Output the [X, Y] coordinate of the center of the cell containing the given text.  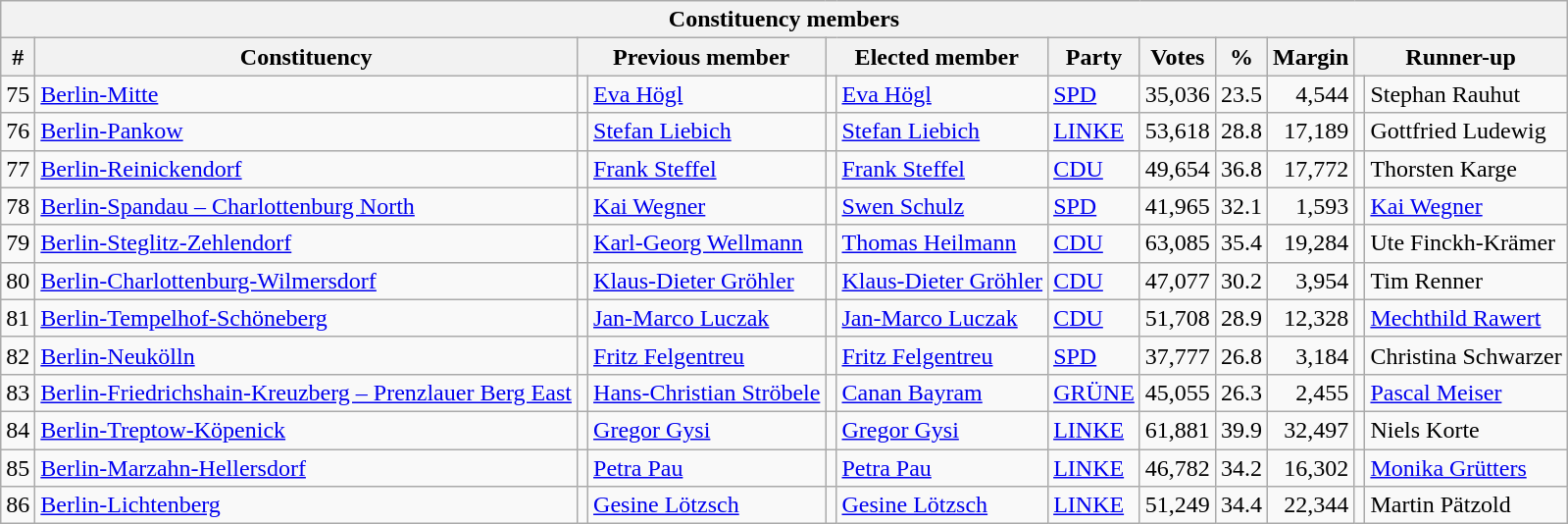
Votes [1177, 57]
Berlin-Tempelhof-Schöneberg [306, 318]
Ute Finckh-Krämer [1466, 243]
Berlin-Charlottenburg-Wilmersdorf [306, 281]
Canan Bayram [942, 393]
Berlin-Pankow [306, 131]
75 [18, 94]
17,189 [1310, 131]
51,708 [1177, 318]
34.2 [1241, 468]
32.1 [1241, 206]
4,544 [1310, 94]
Thomas Heilmann [942, 243]
Pascal Meiser [1466, 393]
81 [18, 318]
78 [18, 206]
37,777 [1177, 355]
Margin [1310, 57]
Stephan Rauhut [1466, 94]
77 [18, 169]
2,455 [1310, 393]
22,344 [1310, 505]
84 [18, 430]
17,772 [1310, 169]
Swen Schulz [942, 206]
86 [18, 505]
19,284 [1310, 243]
45,055 [1177, 393]
Constituency members [784, 20]
35.4 [1241, 243]
82 [18, 355]
Mechthild Rawert [1466, 318]
Berlin-Reinickendorf [306, 169]
Hans-Christian Ströbele [707, 393]
Berlin-Treptow-Köpenick [306, 430]
Berlin-Neukölln [306, 355]
63,085 [1177, 243]
Berlin-Spandau – Charlottenburg North [306, 206]
Berlin-Friedrichshain-Kreuzberg – Prenzlauer Berg East [306, 393]
Tim Renner [1466, 281]
35,036 [1177, 94]
1,593 [1310, 206]
Berlin-Steglitz-Zehlendorf [306, 243]
53,618 [1177, 131]
61,881 [1177, 430]
49,654 [1177, 169]
34.4 [1241, 505]
Martin Pätzold [1466, 505]
28.9 [1241, 318]
47,077 [1177, 281]
51,249 [1177, 505]
Constituency [306, 57]
32,497 [1310, 430]
Runner-up [1461, 57]
28.8 [1241, 131]
83 [18, 393]
Party [1094, 57]
% [1241, 57]
26.8 [1241, 355]
Berlin-Mitte [306, 94]
46,782 [1177, 468]
Gottfried Ludewig [1466, 131]
16,302 [1310, 468]
3,184 [1310, 355]
Karl-Georg Wellmann [707, 243]
Christina Schwarzer [1466, 355]
36.8 [1241, 169]
Niels Korte [1466, 430]
39.9 [1241, 430]
Thorsten Karge [1466, 169]
23.5 [1241, 94]
Berlin-Lichtenberg [306, 505]
79 [18, 243]
76 [18, 131]
3,954 [1310, 281]
12,328 [1310, 318]
Previous member [700, 57]
26.3 [1241, 393]
85 [18, 468]
Monika Grütters [1466, 468]
80 [18, 281]
41,965 [1177, 206]
# [18, 57]
30.2 [1241, 281]
GRÜNE [1094, 393]
Elected member [937, 57]
Berlin-Marzahn-Hellersdorf [306, 468]
